From the cell containing the given text, extract its center point as [x, y] coordinate. 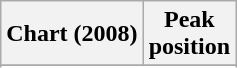
Chart (2008) [72, 34]
Peakposition [189, 34]
